Detect which cell encompasses the target text, then output its [X, Y] center coordinate. 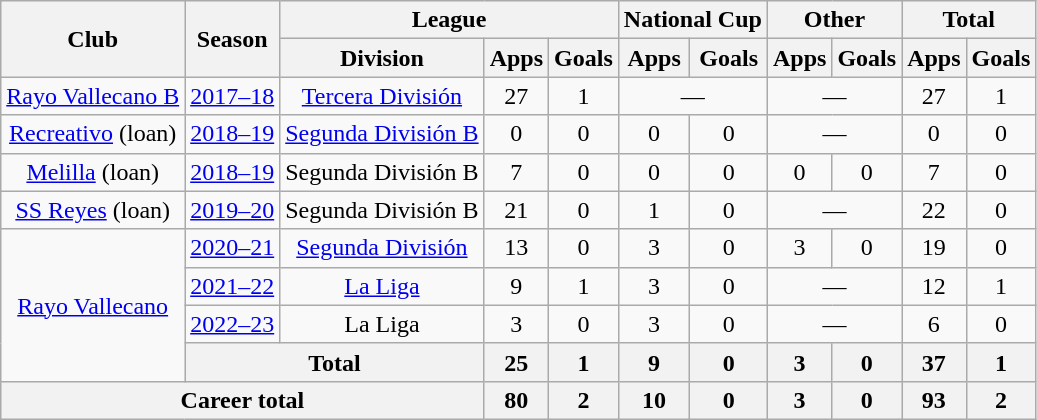
National Cup [692, 20]
22 [934, 210]
37 [934, 362]
6 [934, 324]
Rayo Vallecano B [93, 96]
10 [654, 400]
13 [516, 248]
Tercera División [382, 96]
2021–22 [232, 286]
SS Reyes (loan) [93, 210]
2019–20 [232, 210]
2017–18 [232, 96]
Segunda División [382, 248]
Division [382, 58]
19 [934, 248]
Rayo Vallecano [93, 305]
12 [934, 286]
93 [934, 400]
League [450, 20]
25 [516, 362]
Season [232, 39]
Club [93, 39]
80 [516, 400]
2022–23 [232, 324]
Other [834, 20]
Melilla (loan) [93, 172]
Career total [242, 400]
21 [516, 210]
Recreativo (loan) [93, 134]
2020–21 [232, 248]
